Return the [X, Y] coordinate for the center point of the cell that contains the specified text.  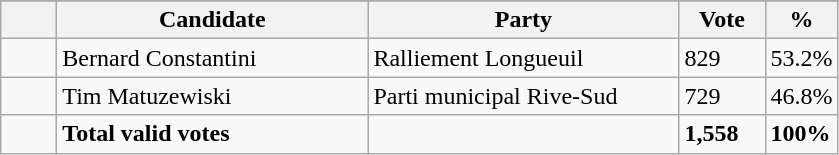
% [802, 20]
46.8% [802, 96]
Candidate [212, 20]
Ralliement Longueuil [524, 58]
829 [722, 58]
53.2% [802, 58]
Bernard Constantini [212, 58]
Party [524, 20]
Parti municipal Rive-Sud [524, 96]
Total valid votes [212, 134]
729 [722, 96]
Vote [722, 20]
Tim Matuzewiski [212, 96]
1,558 [722, 134]
100% [802, 134]
